Locate the cell with the specified text and output its [X, Y] center coordinate. 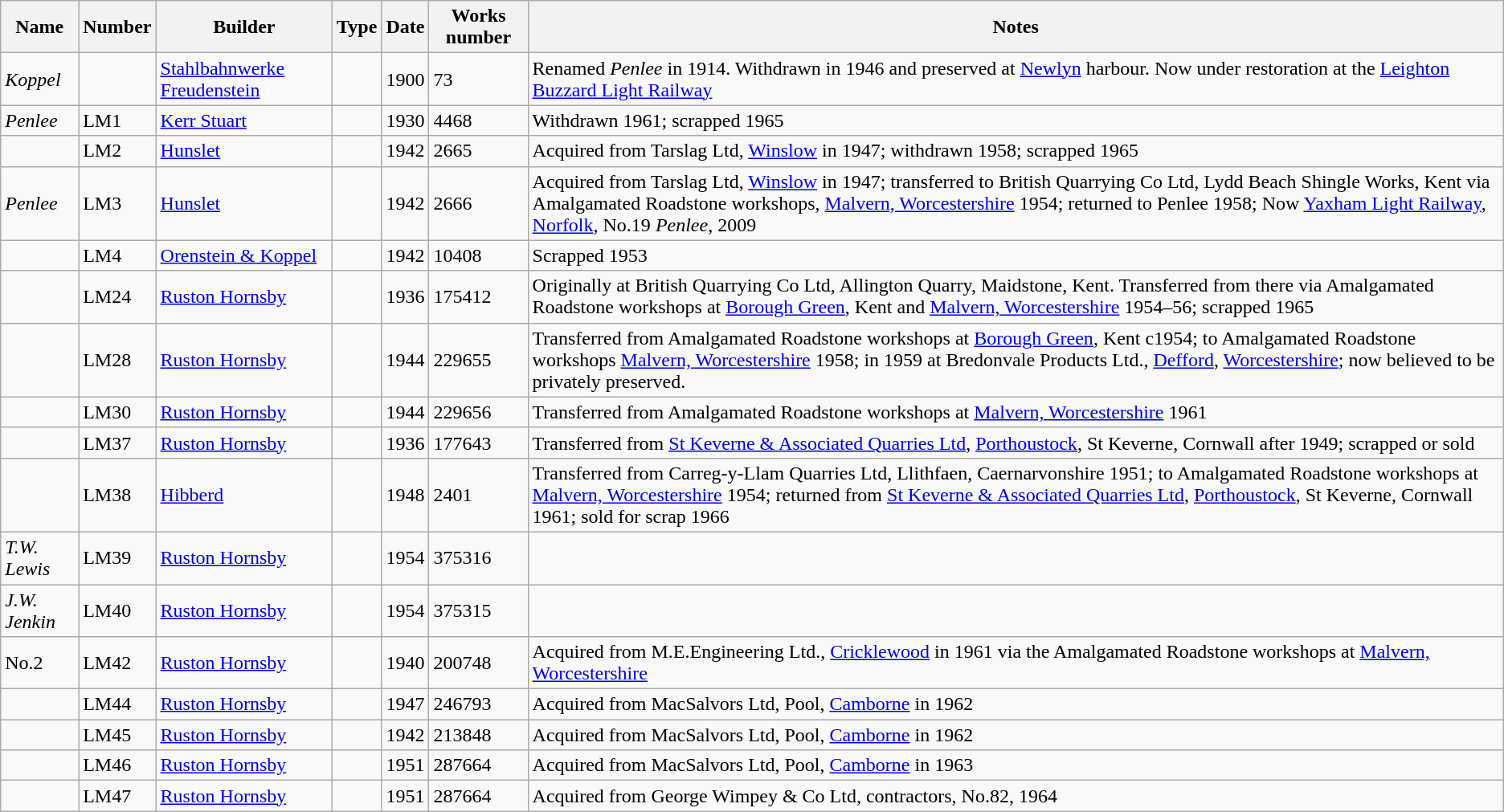
Acquired from Tarslag Ltd, Winslow in 1947; withdrawn 1958; scrapped 1965 [1016, 151]
213848 [479, 735]
175412 [479, 297]
375315 [479, 610]
Acquired from MacSalvors Ltd, Pool, Camborne in 1963 [1016, 765]
LM38 [117, 495]
LM37 [117, 443]
LM24 [117, 297]
1947 [405, 704]
Transferred from Amalgamated Roadstone workshops at Malvern, Worcestershire 1961 [1016, 412]
1940 [405, 663]
Date [405, 27]
Builder [244, 27]
Scrapped 1953 [1016, 255]
10408 [479, 255]
1900 [405, 79]
2401 [479, 495]
LM46 [117, 765]
Type [357, 27]
Koppel [40, 79]
Notes [1016, 27]
T.W. Lewis [40, 557]
LM39 [117, 557]
Stahlbahnwerke Freudenstein [244, 79]
LM1 [117, 120]
Works number [479, 27]
375316 [479, 557]
Transferred from St Keverne & Associated Quarries Ltd, Porthoustock, St Keverne, Cornwall after 1949; scrapped or sold [1016, 443]
LM44 [117, 704]
2666 [479, 203]
Withdrawn 1961; scrapped 1965 [1016, 120]
177643 [479, 443]
Hibberd [244, 495]
4468 [479, 120]
LM47 [117, 796]
LM3 [117, 203]
2665 [479, 151]
200748 [479, 663]
246793 [479, 704]
73 [479, 79]
LM30 [117, 412]
Acquired from George Wimpey & Co Ltd, contractors, No.82, 1964 [1016, 796]
Number [117, 27]
LM40 [117, 610]
LM28 [117, 360]
No.2 [40, 663]
J.W. Jenkin [40, 610]
Acquired from M.E.Engineering Ltd., Cricklewood in 1961 via the Amalgamated Roadstone workshops at Malvern, Worcestershire [1016, 663]
LM4 [117, 255]
Renamed Penlee in 1914. Withdrawn in 1946 and preserved at Newlyn harbour. Now under restoration at the Leighton Buzzard Light Railway [1016, 79]
229655 [479, 360]
LM42 [117, 663]
1930 [405, 120]
Kerr Stuart [244, 120]
LM2 [117, 151]
Orenstein & Koppel [244, 255]
1948 [405, 495]
LM45 [117, 735]
229656 [479, 412]
Name [40, 27]
